Extract the [x, y] coordinate from the center of the cell holding the provided text.  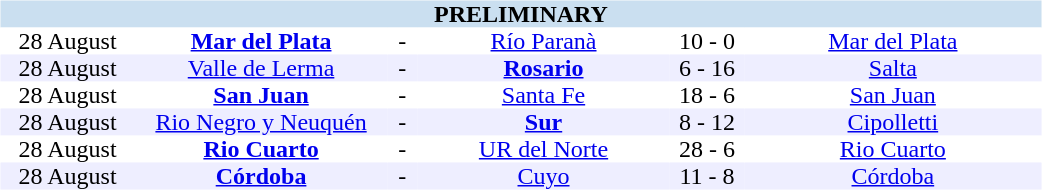
Río Paranà [544, 42]
10 - 0 [707, 42]
Rio Negro y Neuquén [262, 122]
Rosario [544, 68]
Valle de Lerma [262, 68]
18 - 6 [707, 96]
Santa Fe [544, 96]
PRELIMINARY [520, 14]
Cipolletti [892, 122]
Cuyo [544, 176]
8 - 12 [707, 122]
28 - 6 [707, 150]
Sur [544, 122]
Salta [892, 68]
11 - 8 [707, 176]
UR del Norte [544, 150]
6 - 16 [707, 68]
